Search for the cell housing the specified text and yield its [x, y] center coordinate. 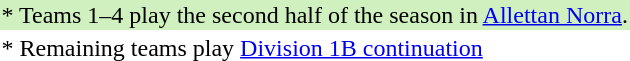
* Teams 1–4 play the second half of the season in Allettan Norra. [314, 15]
